Extract the (X, Y) coordinate from the center of the cell holding the provided text.  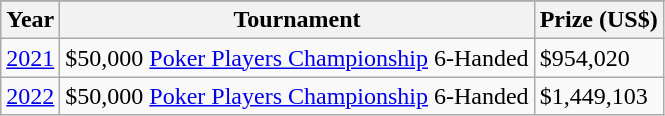
$954,020 (598, 58)
Tournament (297, 20)
2022 (30, 96)
$1,449,103 (598, 96)
Prize (US$) (598, 20)
2021 (30, 58)
Year (30, 20)
